Pinpoint the cell where the given text exists, returning its [X, Y] midpoint coordinate. 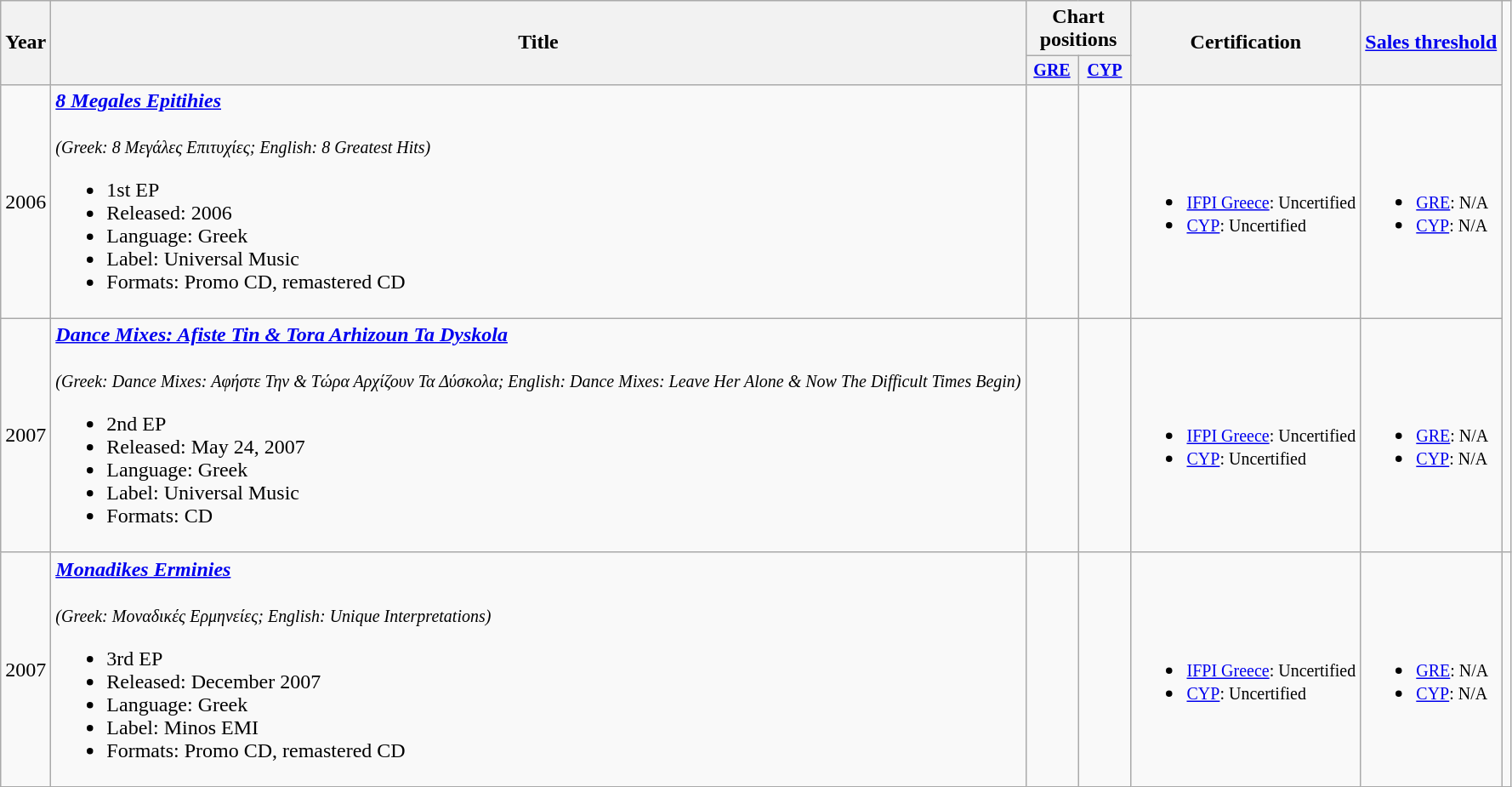
Sales threshold [1431, 43]
CYP [1105, 70]
2006 [26, 201]
Year [26, 43]
GRE [1052, 70]
Certification [1246, 43]
Title [538, 43]
Chart positions [1078, 29]
